Extract the (X, Y) coordinate from the center of the cell holding the provided text.  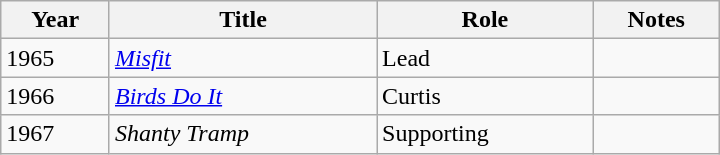
1967 (56, 134)
Misfit (242, 58)
Title (242, 20)
1965 (56, 58)
Role (486, 20)
Year (56, 20)
Supporting (486, 134)
Birds Do It (242, 96)
Lead (486, 58)
Curtis (486, 96)
Shanty Tramp (242, 134)
Notes (656, 20)
1966 (56, 96)
